Return the (x, y) coordinate for the center point of the cell that contains the specified text.  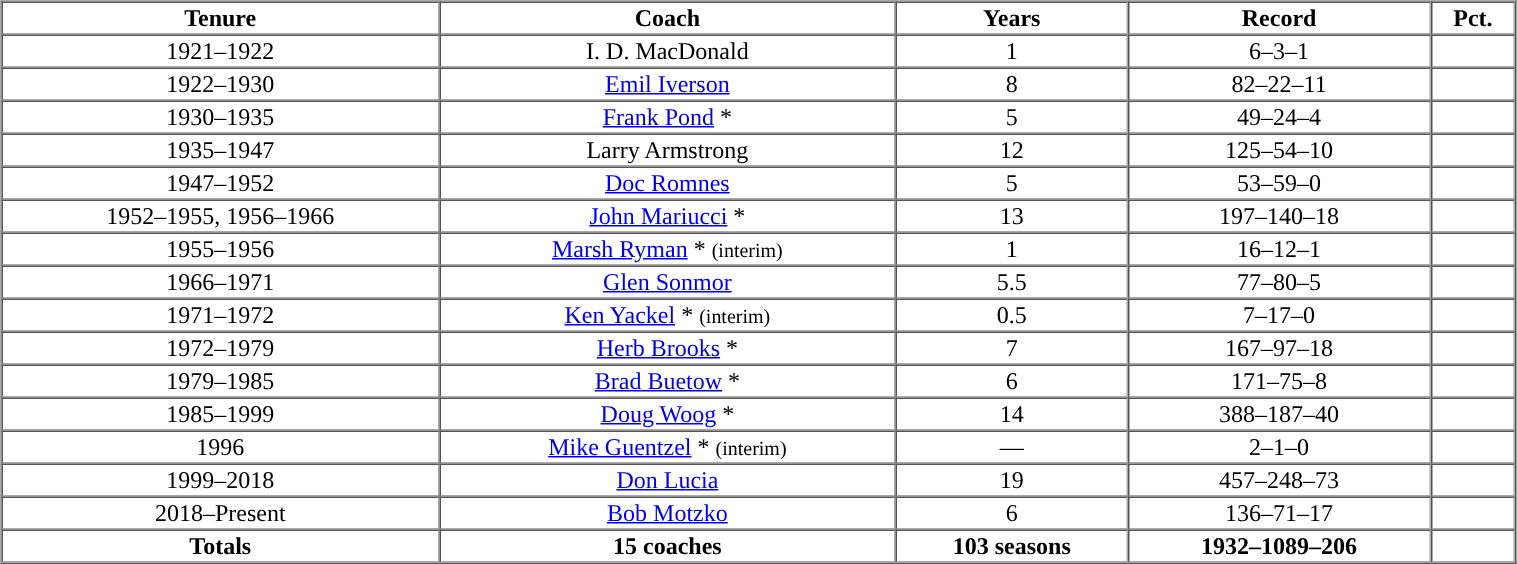
82–22–11 (1280, 84)
19 (1012, 480)
7–17–0 (1280, 314)
171–75–8 (1280, 380)
Glen Sonmor (668, 282)
1999–2018 (220, 480)
Herb Brooks * (668, 348)
15 coaches (668, 546)
457–248–73 (1280, 480)
0.5 (1012, 314)
Ken Yackel * (interim) (668, 314)
Frank Pond * (668, 116)
1966–1971 (220, 282)
1971–1972 (220, 314)
8 (1012, 84)
77–80–5 (1280, 282)
1955–1956 (220, 248)
1947–1952 (220, 182)
2018–Present (220, 512)
6–3–1 (1280, 50)
14 (1012, 414)
1921–1922 (220, 50)
103 seasons (1012, 546)
Doug Woog * (668, 414)
Tenure (220, 18)
1930–1935 (220, 116)
Totals (220, 546)
1952–1955, 1956–1966 (220, 216)
— (1012, 446)
1985–1999 (220, 414)
167–97–18 (1280, 348)
Marsh Ryman * (interim) (668, 248)
I. D. MacDonald (668, 50)
13 (1012, 216)
Brad Buetow * (668, 380)
Doc Romnes (668, 182)
Record (1280, 18)
53–59–0 (1280, 182)
Larry Armstrong (668, 150)
2–1–0 (1280, 446)
Pct. (1474, 18)
49–24–4 (1280, 116)
197–140–18 (1280, 216)
7 (1012, 348)
Mike Guentzel * (interim) (668, 446)
1996 (220, 446)
388–187–40 (1280, 414)
Coach (668, 18)
Emil Iverson (668, 84)
125–54–10 (1280, 150)
1972–1979 (220, 348)
Years (1012, 18)
12 (1012, 150)
1979–1985 (220, 380)
1935–1947 (220, 150)
1932–1089–206 (1280, 546)
16–12–1 (1280, 248)
136–71–17 (1280, 512)
1922–1930 (220, 84)
John Mariucci * (668, 216)
Don Lucia (668, 480)
5.5 (1012, 282)
Bob Motzko (668, 512)
